Return the (x, y) coordinate for the center point of the cell that contains the specified text.  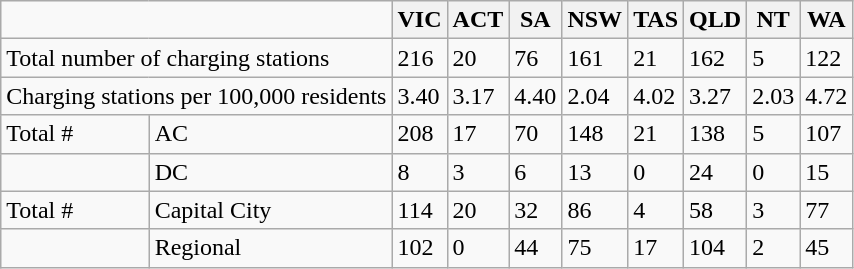
76 (536, 58)
AC (270, 134)
15 (826, 172)
216 (420, 58)
4.72 (826, 96)
162 (716, 58)
QLD (716, 20)
104 (716, 248)
NT (774, 20)
2.03 (774, 96)
4.40 (536, 96)
44 (536, 248)
122 (826, 58)
161 (595, 58)
SA (536, 20)
45 (826, 248)
WA (826, 20)
70 (536, 134)
75 (595, 248)
2.04 (595, 96)
107 (826, 134)
6 (536, 172)
NSW (595, 20)
ACT (478, 20)
Charging stations per 100,000 residents (196, 96)
4 (656, 210)
86 (595, 210)
13 (595, 172)
3.40 (420, 96)
3.17 (478, 96)
Total number of charging stations (196, 58)
102 (420, 248)
58 (716, 210)
4.02 (656, 96)
3.27 (716, 96)
114 (420, 210)
138 (716, 134)
Capital City (270, 210)
VIC (420, 20)
24 (716, 172)
TAS (656, 20)
2 (774, 248)
8 (420, 172)
208 (420, 134)
Regional (270, 248)
77 (826, 210)
148 (595, 134)
DC (270, 172)
32 (536, 210)
